Locate the cell with the specified text and output its (X, Y) center coordinate. 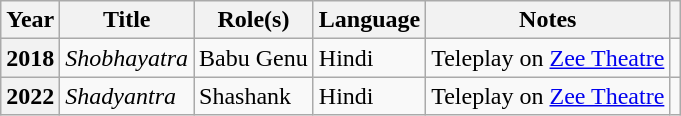
2022 (30, 96)
Babu Genu (254, 58)
Shashank (254, 96)
Language (369, 20)
Shadyantra (127, 96)
Year (30, 20)
Shobhayatra (127, 58)
Role(s) (254, 20)
Notes (548, 20)
Title (127, 20)
2018 (30, 58)
